Provide the [X, Y] coordinate of the cell's center where the given text is located.  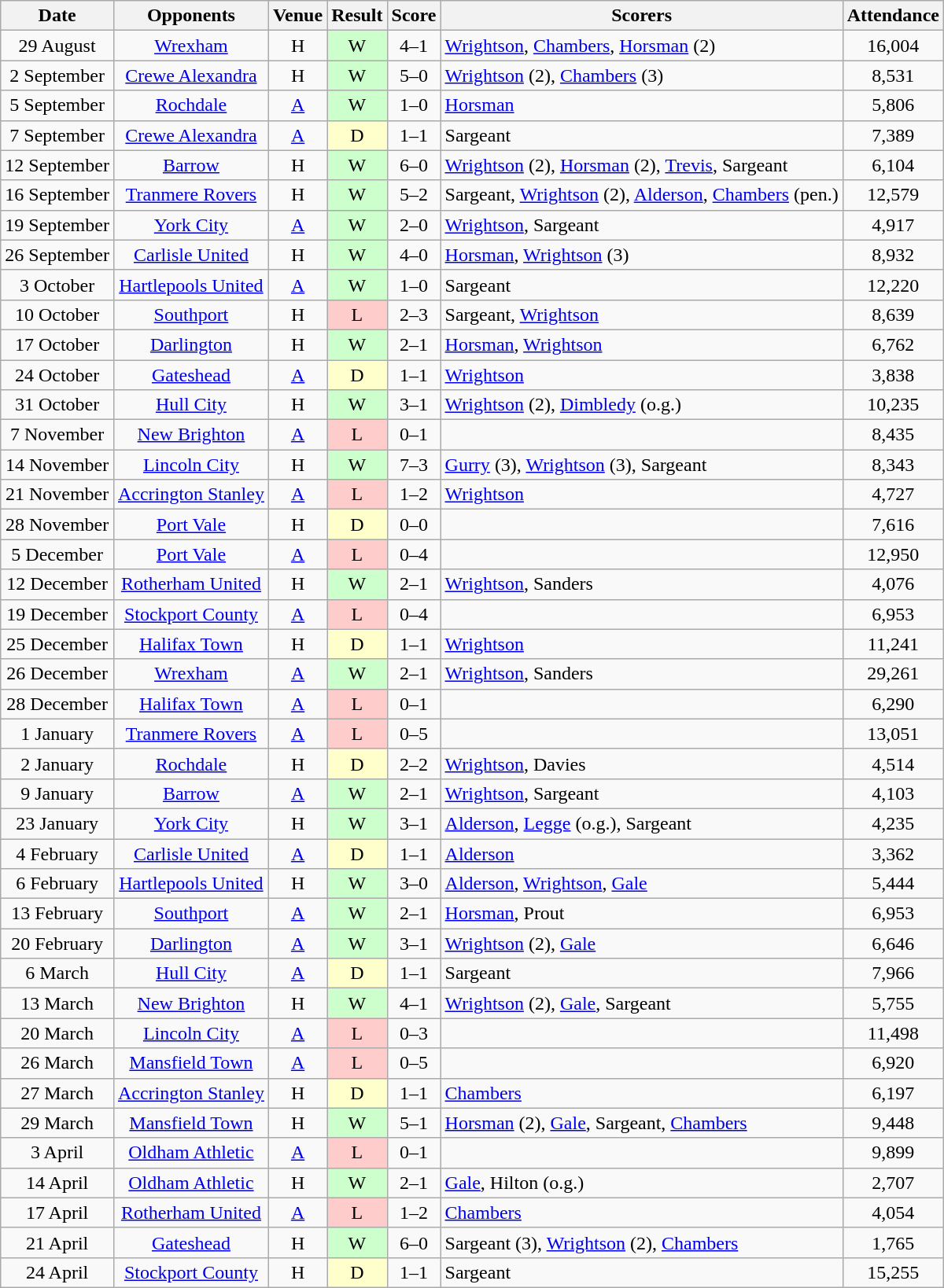
6 February [57, 884]
9 January [57, 793]
7,616 [893, 524]
3 October [57, 285]
5–0 [414, 75]
6,104 [893, 165]
3,362 [893, 853]
11,241 [893, 644]
17 October [57, 344]
8,343 [893, 465]
24 April [57, 1272]
Horsman [642, 105]
6 March [57, 973]
1 January [57, 734]
0–0 [414, 524]
Wrightson (2), Gale [642, 944]
13 March [57, 1003]
16 September [57, 195]
2–0 [414, 225]
26 September [57, 255]
12 December [57, 584]
26 December [57, 674]
25 December [57, 644]
21 November [57, 495]
5,444 [893, 884]
Wrightson (2), Chambers (3) [642, 75]
Date [57, 16]
7 September [57, 135]
8,531 [893, 75]
Wrightson (2), Gale, Sargeant [642, 1003]
15,255 [893, 1272]
Horsman, Wrightson [642, 344]
5 September [57, 105]
4,514 [893, 764]
5 December [57, 554]
13 February [57, 914]
Horsman, Wrightson (3) [642, 255]
19 September [57, 225]
2–3 [414, 315]
4,727 [893, 495]
2 September [57, 75]
4,054 [893, 1213]
Wrightson, Davies [642, 764]
12 September [57, 165]
6,646 [893, 944]
20 March [57, 1033]
4,076 [893, 584]
21 April [57, 1242]
28 December [57, 704]
6,290 [893, 704]
11,498 [893, 1033]
Result [357, 16]
Attendance [893, 16]
26 March [57, 1063]
Sargeant (3), Wrightson (2), Chambers [642, 1242]
27 March [57, 1093]
1,765 [893, 1242]
Gale, Hilton (o.g.) [642, 1183]
10,235 [893, 405]
7–3 [414, 465]
0–3 [414, 1033]
Score [414, 16]
3–0 [414, 884]
2–2 [414, 764]
2 January [57, 764]
3,838 [893, 375]
10 October [57, 315]
17 April [57, 1213]
Sargeant, Wrightson [642, 315]
8,932 [893, 255]
14 April [57, 1183]
8,435 [893, 435]
5–2 [414, 195]
12,950 [893, 554]
9,448 [893, 1123]
7,966 [893, 973]
7,389 [893, 135]
2,707 [893, 1183]
Horsman (2), Gale, Sargeant, Chambers [642, 1123]
29 August [57, 46]
12,220 [893, 285]
6,197 [893, 1093]
Horsman, Prout [642, 914]
Wrightson (2), Horsman (2), Trevis, Sargeant [642, 165]
16,004 [893, 46]
6,920 [893, 1063]
13,051 [893, 734]
Opponents [190, 16]
12,579 [893, 195]
29,261 [893, 674]
Scorers [642, 16]
5,806 [893, 105]
Alderson [642, 853]
9,899 [893, 1153]
28 November [57, 524]
6,762 [893, 344]
4 February [57, 853]
Venue [297, 16]
31 October [57, 405]
Alderson, Wrightson, Gale [642, 884]
4,917 [893, 225]
Wrightson (2), Dimbledy (o.g.) [642, 405]
5,755 [893, 1003]
3 April [57, 1153]
14 November [57, 465]
5–1 [414, 1123]
20 February [57, 944]
24 October [57, 375]
4–0 [414, 255]
4,103 [893, 793]
Sargeant, Wrightson (2), Alderson, Chambers (pen.) [642, 195]
19 December [57, 614]
Alderson, Legge (o.g.), Sargeant [642, 823]
8,639 [893, 315]
7 November [57, 435]
Gurry (3), Wrightson (3), Sargeant [642, 465]
29 March [57, 1123]
23 January [57, 823]
Wrightson, Chambers, Horsman (2) [642, 46]
4,235 [893, 823]
